From the cell containing the given text, extract its center point as (X, Y) coordinate. 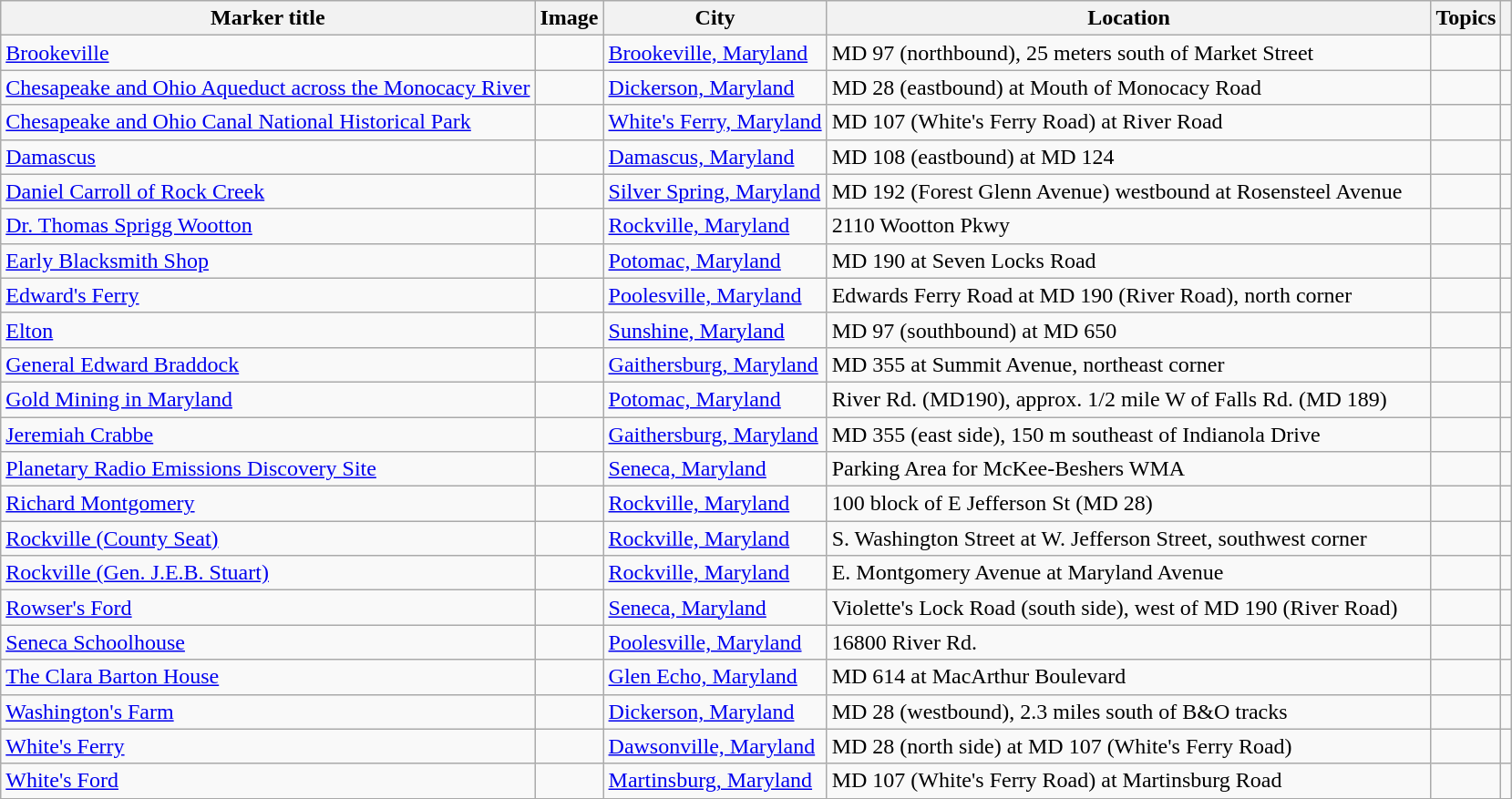
MD 28 (north side) at MD 107 (White's Ferry Road) (1128, 746)
Seneca Schoolhouse (268, 642)
Jeremiah Crabbe (268, 435)
MD 355 (east side), 150 m southeast of Indianola Drive (1128, 435)
Gold Mining in Maryland (268, 399)
MD 192 (Forest Glenn Avenue) westbound at Rosensteel Avenue (1128, 191)
Silver Spring, Maryland (715, 191)
MD 190 at Seven Locks Road (1128, 261)
White's Ford (268, 781)
General Edward Braddock (268, 364)
Chesapeake and Ohio Aqueduct across the Monocacy River (268, 87)
Edward's Ferry (268, 295)
MD 28 (westbound), 2.3 miles south of B&O tracks (1128, 712)
Sunshine, Maryland (715, 330)
Image (569, 18)
MD 107 (White's Ferry Road) at River Road (1128, 122)
Planetary Radio Emissions Discovery Site (268, 469)
S. Washington Street at W. Jefferson Street, southwest corner (1128, 538)
Rockville (County Seat) (268, 538)
Marker title (268, 18)
City (715, 18)
Early Blacksmith Shop (268, 261)
Rockville (Gen. J.E.B. Stuart) (268, 573)
Brookeville (268, 53)
Washington's Farm (268, 712)
MD 614 at MacArthur Boulevard (1128, 677)
E. Montgomery Avenue at Maryland Avenue (1128, 573)
MD 28 (eastbound) at Mouth of Monocacy Road (1128, 87)
MD 97 (northbound), 25 meters south of Market Street (1128, 53)
White's Ferry (268, 746)
MD 107 (White's Ferry Road) at Martinsburg Road (1128, 781)
Parking Area for McKee-Beshers WMA (1128, 469)
Location (1128, 18)
Martinsburg, Maryland (715, 781)
Topics (1466, 18)
MD 108 (eastbound) at MD 124 (1128, 157)
Chesapeake and Ohio Canal National Historical Park (268, 122)
MD 97 (southbound) at MD 650 (1128, 330)
Brookeville, Maryland (715, 53)
Edwards Ferry Road at MD 190 (River Road), north corner (1128, 295)
Daniel Carroll of Rock Creek (268, 191)
Elton (268, 330)
Rowser's Ford (268, 608)
Dr. Thomas Sprigg Wootton (268, 226)
River Rd. (MD190), approx. 1/2 mile W of Falls Rd. (MD 189) (1128, 399)
Damascus (268, 157)
The Clara Barton House (268, 677)
Glen Echo, Maryland (715, 677)
Violette's Lock Road (south side), west of MD 190 (River Road) (1128, 608)
100 block of E Jefferson St (MD 28) (1128, 504)
16800 River Rd. (1128, 642)
Damascus, Maryland (715, 157)
White's Ferry, Maryland (715, 122)
MD 355 at Summit Avenue, northeast corner (1128, 364)
Richard Montgomery (268, 504)
2110 Wootton Pkwy (1128, 226)
Dawsonville, Maryland (715, 746)
